Provide the (X, Y) coordinate of the cell's center where the given text is located.  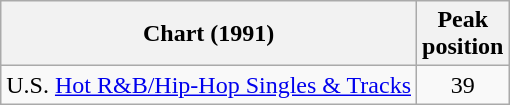
U.S. Hot R&B/Hip-Hop Singles & Tracks (209, 85)
Chart (1991) (209, 34)
Peakposition (463, 34)
39 (463, 85)
